Provide the [X, Y] coordinate of the cell's center where the given text is located.  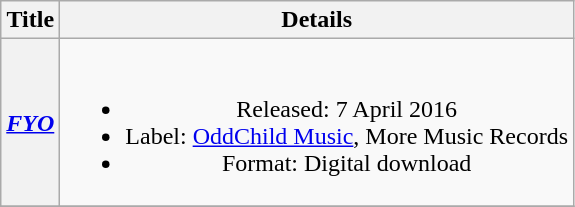
Title [30, 20]
Released: 7 April 2016Label: OddChild Music, More Music RecordsFormat: Digital download [317, 122]
FYO [30, 122]
Details [317, 20]
